Search for the cell housing the specified text and yield its [x, y] center coordinate. 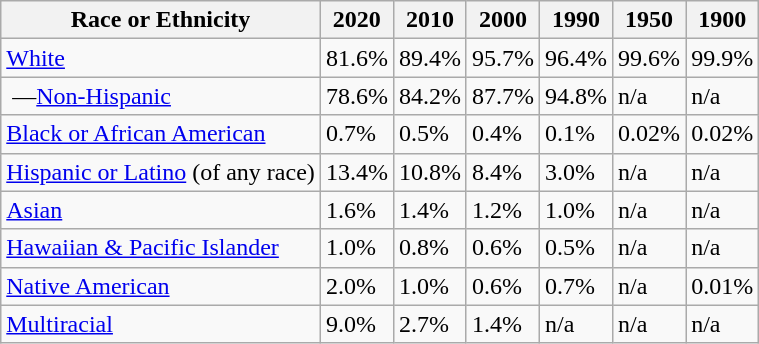
84.2% [430, 96]
2010 [430, 20]
Race or Ethnicity [161, 20]
2.7% [430, 324]
—Non-Hispanic [161, 96]
Native American [161, 286]
8.4% [502, 172]
0.8% [430, 248]
Asian [161, 210]
96.4% [576, 58]
0.01% [722, 286]
94.8% [576, 96]
2000 [502, 20]
0.1% [576, 134]
Hawaiian & Pacific Islander [161, 248]
99.6% [650, 58]
Multiracial [161, 324]
87.7% [502, 96]
3.0% [576, 172]
78.6% [356, 96]
9.0% [356, 324]
13.4% [356, 172]
81.6% [356, 58]
1900 [722, 20]
10.8% [430, 172]
2.0% [356, 286]
Hispanic or Latino (of any race) [161, 172]
89.4% [430, 58]
95.7% [502, 58]
2020 [356, 20]
1990 [576, 20]
1.2% [502, 210]
Black or African American [161, 134]
0.4% [502, 134]
1950 [650, 20]
White [161, 58]
99.9% [722, 58]
1.6% [356, 210]
